Determine the [x, y] coordinate at the center of the cell enclosing the given text.  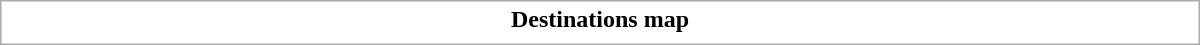
Destinations map [600, 19]
